Detect which cell encompasses the target text, then output its [X, Y] center coordinate. 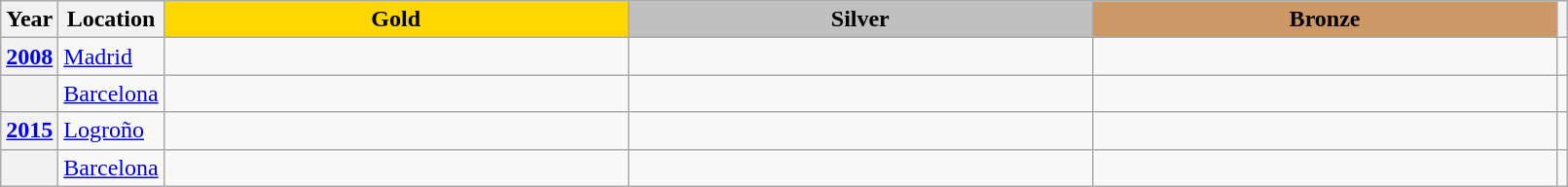
Gold [395, 19]
Silver [860, 19]
2015 [29, 131]
2008 [29, 56]
Bronze [1324, 19]
Location [111, 19]
Year [29, 19]
Logroño [111, 131]
Madrid [111, 56]
